For the text-containing cell, return its midpoint in [x, y] coordinate format. 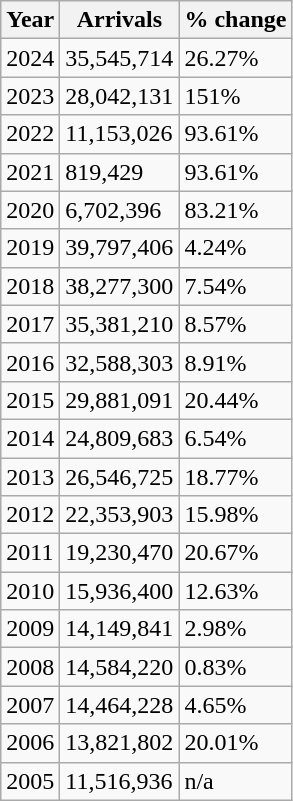
22,353,903 [120, 515]
6,702,396 [120, 210]
38,277,300 [120, 286]
28,042,131 [120, 96]
2021 [30, 172]
4.24% [236, 248]
19,230,470 [120, 553]
2017 [30, 324]
12.63% [236, 591]
32,588,303 [120, 362]
819,429 [120, 172]
4.65% [236, 705]
2013 [30, 477]
0.83% [236, 667]
15,936,400 [120, 591]
14,584,220 [120, 667]
11,153,026 [120, 134]
2008 [30, 667]
2010 [30, 591]
20.44% [236, 400]
13,821,802 [120, 743]
35,381,210 [120, 324]
24,809,683 [120, 438]
20.01% [236, 743]
29,881,091 [120, 400]
39,797,406 [120, 248]
15.98% [236, 515]
26.27% [236, 58]
6.54% [236, 438]
14,149,841 [120, 629]
% change [236, 20]
151% [236, 96]
2.98% [236, 629]
35,545,714 [120, 58]
2019 [30, 248]
2018 [30, 286]
2007 [30, 705]
8.91% [236, 362]
2012 [30, 515]
14,464,228 [120, 705]
Arrivals [120, 20]
2024 [30, 58]
2015 [30, 400]
Year [30, 20]
18.77% [236, 477]
n/a [236, 781]
20.67% [236, 553]
8.57% [236, 324]
83.21% [236, 210]
2011 [30, 553]
2014 [30, 438]
2009 [30, 629]
2022 [30, 134]
7.54% [236, 286]
2020 [30, 210]
2006 [30, 743]
26,546,725 [120, 477]
11,516,936 [120, 781]
2005 [30, 781]
2023 [30, 96]
2016 [30, 362]
